Output the (x, y) coordinate of the center of the cell containing the given text.  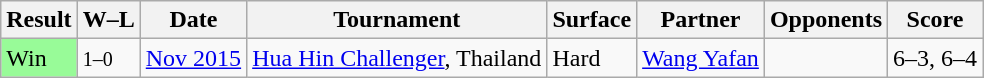
Hard (592, 58)
Opponents (826, 20)
Hua Hin Challenger, Thailand (397, 58)
Date (193, 20)
1–0 (108, 58)
Result (39, 20)
Tournament (397, 20)
Wang Yafan (701, 58)
Surface (592, 20)
6–3, 6–4 (936, 58)
Win (39, 58)
W–L (108, 20)
Score (936, 20)
Partner (701, 20)
Nov 2015 (193, 58)
